Find where the given text appears and provide that cell's center as (x, y) coordinate. 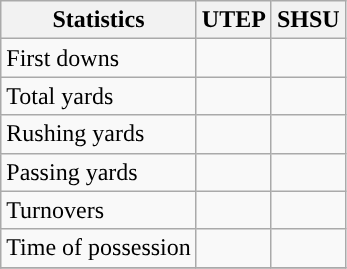
Time of possession (99, 248)
UTEP (234, 20)
SHSU (308, 20)
Statistics (99, 20)
Passing yards (99, 172)
Turnovers (99, 210)
First downs (99, 58)
Total yards (99, 96)
Rushing yards (99, 134)
